From the cell containing the given text, extract its center point as (X, Y) coordinate. 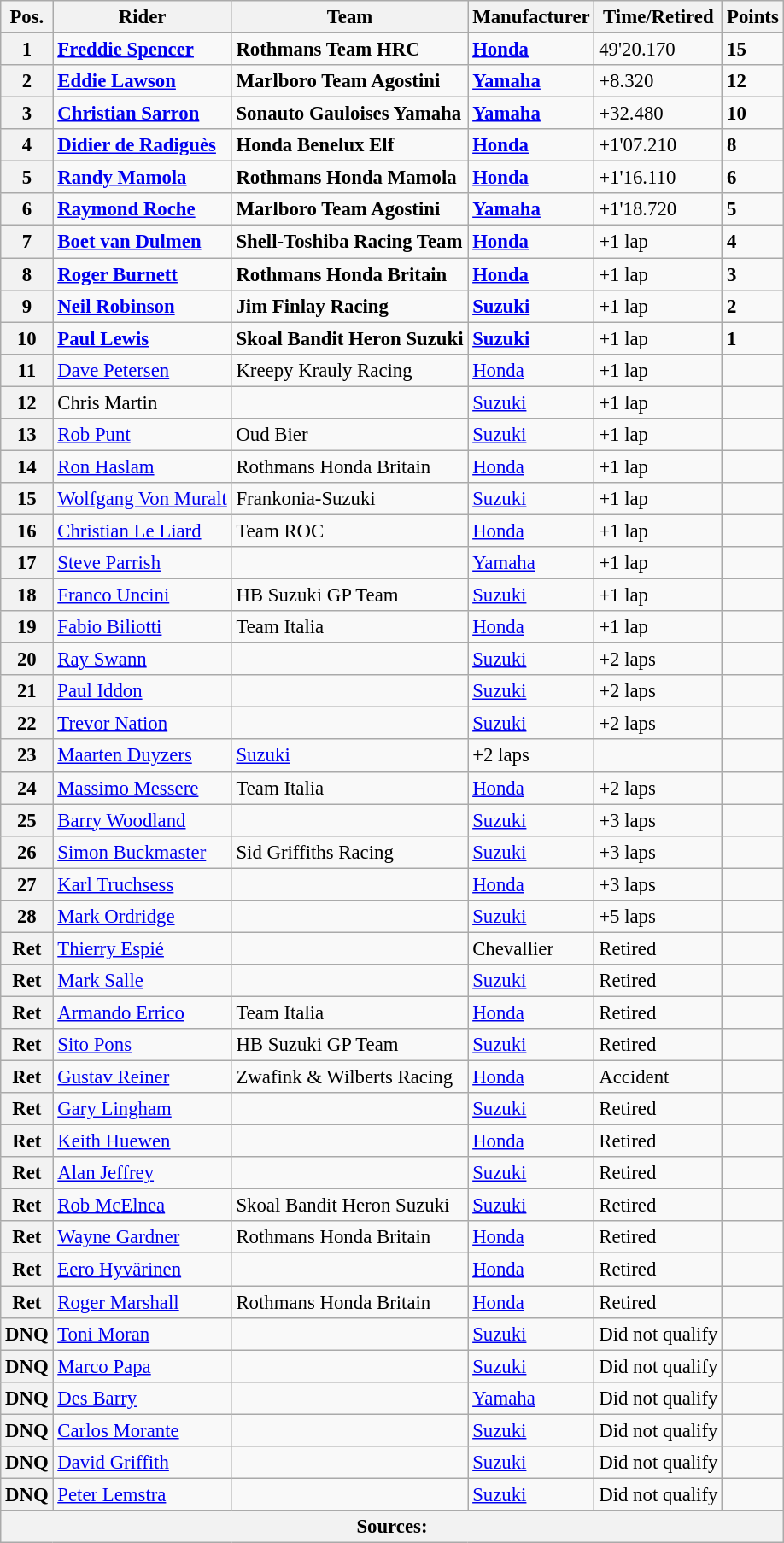
Trevor Nation (142, 724)
Wolfgang Von Muralt (142, 499)
9 (27, 306)
26 (27, 852)
Marco Papa (142, 1366)
Raymond Roche (142, 209)
Zwafink & Wilberts Racing (350, 1077)
Mark Salle (142, 981)
Roger Burnett (142, 274)
49'20.170 (658, 50)
19 (27, 627)
Ray Swann (142, 660)
Sito Pons (142, 1045)
Carlos Morante (142, 1430)
Toni Moran (142, 1334)
Oud Bier (350, 435)
Gary Lingham (142, 1109)
Massimo Messere (142, 788)
Thierry Espié (142, 948)
Maarten Duyzers (142, 756)
+32.480 (658, 114)
Rider (142, 17)
+8.320 (658, 81)
Roger Marshall (142, 1302)
Randy Mamola (142, 178)
Boet van Dulmen (142, 242)
Didier de Radiguès (142, 145)
Keith Huewen (142, 1141)
14 (27, 466)
16 (27, 531)
+1'07.210 (658, 145)
Honda Benelux Elf (350, 145)
Accident (658, 1077)
Eddie Lawson (142, 81)
Peter Lemstra (142, 1494)
Christian Sarron (142, 114)
21 (27, 691)
27 (27, 884)
Wayne Gardner (142, 1238)
Sonauto Gauloises Yamaha (350, 114)
Sid Griffiths Racing (350, 852)
Eero Hyvärinen (142, 1270)
22 (27, 724)
Neil Robinson (142, 306)
Rob McElnea (142, 1206)
Pos. (27, 17)
Alan Jeffrey (142, 1173)
Barry Woodland (142, 820)
David Griffith (142, 1463)
7 (27, 242)
+5 laps (658, 917)
Christian Le Liard (142, 531)
20 (27, 660)
13 (27, 435)
Gustav Reiner (142, 1077)
Sources: (392, 1527)
Points (753, 17)
Steve Parrish (142, 563)
Ron Haslam (142, 466)
18 (27, 595)
17 (27, 563)
Paul Lewis (142, 338)
24 (27, 788)
Shell-Toshiba Racing Team (350, 242)
Time/Retired (658, 17)
Jim Finlay Racing (350, 306)
Simon Buckmaster (142, 852)
Des Barry (142, 1398)
Frankonia-Suzuki (350, 499)
Rothmans Team HRC (350, 50)
Rob Punt (142, 435)
Dave Petersen (142, 370)
Karl Truchsess (142, 884)
Rothmans Honda Mamola (350, 178)
11 (27, 370)
Team ROC (350, 531)
Chevallier (531, 948)
Paul Iddon (142, 691)
23 (27, 756)
25 (27, 820)
Freddie Spencer (142, 50)
Fabio Biliotti (142, 627)
Kreepy Krauly Racing (350, 370)
Team (350, 17)
Chris Martin (142, 402)
Manufacturer (531, 17)
+1'16.110 (658, 178)
Armando Errico (142, 1012)
Franco Uncini (142, 595)
28 (27, 917)
Mark Ordridge (142, 917)
+1'18.720 (658, 209)
